Return [x, y] of the center of cell containing provided text 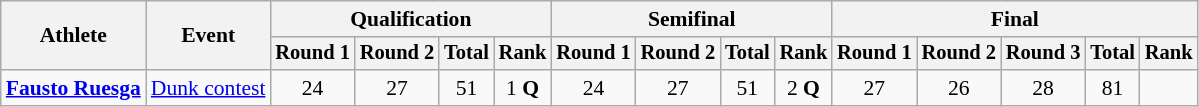
2 Q [804, 88]
Semifinal [692, 19]
26 [959, 88]
Dunk contest [208, 88]
Event [208, 36]
81 [1112, 88]
Qualification [410, 19]
Final [1014, 19]
Athlete [74, 36]
Round 3 [1043, 54]
Fausto Ruesga [74, 88]
1 Q [523, 88]
28 [1043, 88]
